Locate the cell with the specified text and output its (x, y) center coordinate. 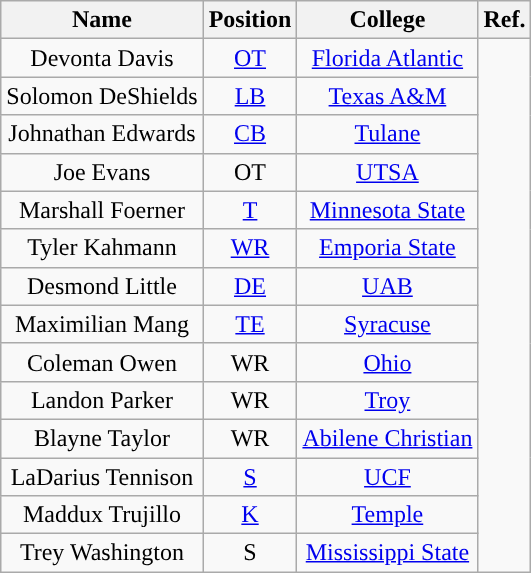
Landon Parker (102, 400)
Coleman Owen (102, 362)
Devonta Davis (102, 58)
Abilene Christian (388, 438)
Blayne Taylor (102, 438)
Joe Evans (102, 172)
Minnesota State (388, 210)
Maximilian Mang (102, 324)
Maddux Trujillo (102, 515)
Name (102, 20)
Tyler Kahmann (102, 248)
DE (250, 286)
Texas A&M (388, 96)
Emporia State (388, 248)
Mississippi State (388, 553)
Troy (388, 400)
LB (250, 96)
Ref. (504, 20)
LaDarius Tennison (102, 477)
Tulane (388, 134)
Position (250, 20)
TE (250, 324)
CB (250, 134)
UAB (388, 286)
Johnathan Edwards (102, 134)
Desmond Little (102, 286)
Solomon DeShields (102, 96)
Temple (388, 515)
Ohio (388, 362)
Florida Atlantic (388, 58)
Marshall Foerner (102, 210)
Trey Washington (102, 553)
K (250, 515)
Syracuse (388, 324)
T (250, 210)
College (388, 20)
UCF (388, 477)
UTSA (388, 172)
